From the cell containing the given text, extract its center point as [X, Y] coordinate. 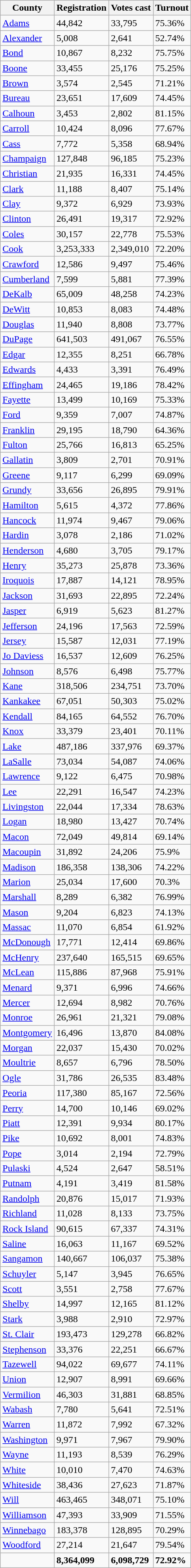
71.87% [172, 1485]
72.59% [172, 626]
10,424 [81, 128]
2,758 [131, 1289]
17,609 [131, 98]
69.02% [172, 1108]
17,771 [81, 942]
48,258 [131, 294]
318,506 [81, 686]
Pope [27, 1153]
140,667 [81, 1259]
76.70% [172, 716]
12,414 [131, 942]
16,547 [131, 792]
234,751 [131, 686]
10,010 [81, 1470]
79.54% [172, 1545]
2,545 [131, 83]
Douglas [27, 324]
22,037 [81, 1048]
81.12% [172, 1304]
69.09% [172, 475]
3,705 [131, 550]
10,146 [131, 1108]
8,539 [131, 1455]
70.98% [172, 776]
463,465 [81, 1500]
Pulaski [27, 1168]
Scott [27, 1289]
Shelby [27, 1304]
16,496 [81, 1033]
7,772 [81, 143]
Crawford [27, 264]
St. Clair [27, 1334]
Iroquois [27, 580]
79.06% [172, 520]
26,491 [81, 219]
22,895 [131, 596]
16,063 [81, 1244]
Macoupin [27, 852]
81.58% [172, 1184]
4,680 [81, 550]
5,008 [81, 38]
Cumberland [27, 279]
9,934 [131, 1123]
Clay [27, 204]
31,892 [81, 852]
25,878 [131, 565]
8,133 [131, 1214]
78.50% [172, 1063]
24,196 [81, 626]
74.48% [172, 309]
McLean [27, 972]
22,291 [81, 792]
Lake [27, 746]
Henderson [27, 550]
Warren [27, 1425]
79.08% [172, 1018]
5,147 [81, 1274]
Hancock [27, 520]
Livingston [27, 807]
25,176 [131, 68]
Cass [27, 143]
76.25% [172, 656]
33,455 [81, 68]
75.23% [172, 158]
8,657 [81, 1063]
23,401 [131, 731]
Coles [27, 234]
23,651 [81, 98]
22,044 [81, 807]
52.74% [172, 38]
Ogle [27, 1078]
68.85% [172, 1394]
4,191 [81, 1184]
Wayne [27, 1455]
DuPage [27, 339]
Adams [27, 23]
69.14% [172, 837]
90,615 [81, 1229]
Jasper [27, 611]
77.39% [172, 279]
487,186 [81, 746]
Washington [27, 1440]
26,895 [131, 490]
8,001 [131, 1138]
78.95% [172, 580]
Boone [27, 68]
Woodford [27, 1545]
49,814 [131, 837]
80.17% [172, 1123]
Jo Daviess [27, 656]
8,364,099 [81, 1560]
78.42% [172, 384]
69.66% [172, 1379]
Grundy [27, 490]
76.99% [172, 897]
70.74% [172, 822]
33,909 [131, 1515]
14,700 [81, 1108]
Ford [27, 415]
26,535 [131, 1078]
8,096 [131, 128]
72.56% [172, 1093]
4,372 [131, 505]
12,165 [131, 1304]
Clark [27, 189]
6,919 [81, 611]
Clinton [27, 219]
2,647 [131, 1168]
66.82% [172, 1334]
2,802 [131, 113]
8,232 [131, 53]
17,887 [81, 580]
64,552 [131, 716]
Franklin [27, 430]
8,991 [131, 1379]
84,165 [81, 716]
75.10% [172, 1500]
Whiteside [27, 1485]
31,786 [81, 1078]
85,167 [131, 1093]
75.14% [172, 189]
9,359 [81, 415]
72.24% [172, 596]
66.78% [172, 354]
Jackson [27, 596]
67.32% [172, 1425]
75.9% [172, 852]
Macon [27, 837]
67,051 [81, 701]
27,214 [81, 1545]
6,854 [131, 927]
6,929 [131, 204]
74.22% [172, 867]
2,349,010 [131, 249]
69,677 [131, 1364]
6,823 [131, 912]
69.86% [172, 942]
71.55% [172, 1515]
Marshall [27, 897]
5,641 [131, 1410]
3,419 [131, 1184]
19,317 [131, 219]
Rock Island [27, 1229]
9,122 [81, 776]
76.65% [172, 1274]
71.21% [172, 83]
7,780 [81, 1410]
Effingham [27, 384]
3,014 [81, 1153]
19,186 [131, 384]
White [27, 1470]
Sangamon [27, 1259]
66.67% [172, 1349]
96,185 [131, 158]
9,117 [81, 475]
Gallatin [27, 460]
72.51% [172, 1410]
115,886 [81, 972]
129,278 [131, 1334]
Hardin [27, 535]
Montgomery [27, 1033]
21,647 [131, 1545]
183,378 [81, 1530]
13,427 [131, 822]
11,028 [81, 1214]
237,640 [81, 957]
75.38% [172, 1259]
75.25% [172, 68]
Carroll [27, 128]
35,273 [81, 565]
3,078 [81, 535]
127,848 [81, 158]
Edgar [27, 354]
Brown [27, 83]
Randolph [27, 1199]
74.13% [172, 912]
46,303 [81, 1394]
33,376 [81, 1349]
72.97% [172, 1319]
74.87% [172, 415]
12,694 [81, 1003]
79.91% [172, 490]
11,193 [81, 1455]
18,790 [131, 430]
Richland [27, 1214]
22,778 [131, 234]
Fayette [27, 400]
78.63% [172, 807]
Bond [27, 53]
16,813 [131, 445]
Fulton [27, 445]
Kendall [27, 716]
54,087 [131, 761]
Turnout [172, 8]
117,380 [81, 1093]
77.19% [172, 641]
Mercer [27, 1003]
Stark [27, 1319]
20,876 [81, 1199]
6,475 [131, 776]
17,334 [131, 807]
2,186 [131, 535]
Piatt [27, 1123]
12,031 [131, 641]
Madison [27, 867]
47,393 [81, 1515]
DeWitt [27, 309]
Marion [27, 882]
Calhoun [27, 113]
75.33% [172, 400]
Saline [27, 1244]
Votes cast [131, 8]
Williamson [27, 1515]
McDonough [27, 942]
6,098,729 [131, 1560]
3,945 [131, 1274]
15,017 [131, 1199]
71.02% [172, 535]
14,997 [81, 1304]
13,499 [81, 400]
9,371 [81, 988]
77.86% [172, 505]
74.63% [172, 1470]
DeKalb [27, 294]
24,465 [81, 384]
Peoria [27, 1093]
Moultrie [27, 1063]
Wabash [27, 1410]
67,337 [131, 1229]
31,693 [81, 596]
186,358 [81, 867]
65.25% [172, 445]
106,037 [131, 1259]
Menard [27, 988]
69.52% [172, 1244]
8,808 [131, 324]
75.77% [172, 671]
4,524 [81, 1168]
61.92% [172, 927]
72.79% [172, 1153]
Alexander [27, 38]
12,355 [81, 354]
Champaign [27, 158]
75.02% [172, 701]
6,299 [131, 475]
10,853 [81, 309]
18,980 [81, 822]
70.02% [172, 1048]
3,551 [81, 1289]
21,935 [81, 173]
72.20% [172, 249]
64.36% [172, 430]
Bureau [27, 98]
70.11% [172, 731]
5,358 [131, 143]
Lee [27, 792]
Perry [27, 1108]
16,331 [131, 173]
15,587 [81, 641]
McHenry [27, 957]
74.11% [172, 1364]
26,961 [81, 1018]
LaSalle [27, 761]
Pike [27, 1138]
74.66% [172, 988]
38,436 [81, 1485]
73,034 [81, 761]
75.53% [172, 234]
81.27% [172, 611]
Registration [81, 8]
138,306 [131, 867]
Kankakee [27, 701]
71.93% [172, 1199]
25,034 [81, 882]
75.75% [172, 53]
7,470 [131, 1470]
12,609 [131, 656]
8,083 [131, 309]
30,157 [81, 234]
17,600 [131, 882]
7,967 [131, 1440]
9,497 [131, 264]
Kane [27, 686]
73.36% [172, 565]
76.49% [172, 369]
29,195 [81, 430]
9,204 [81, 912]
Putnam [27, 1184]
12,586 [81, 264]
33,656 [81, 490]
3,574 [81, 83]
Schuyler [27, 1274]
76.29% [172, 1455]
44,842 [81, 23]
75.36% [172, 23]
72,049 [81, 837]
Union [27, 1379]
6,796 [131, 1063]
Lawrence [27, 776]
6,996 [131, 988]
74.31% [172, 1229]
33,379 [81, 731]
73.70% [172, 686]
58.51% [172, 1168]
9,372 [81, 204]
70.29% [172, 1530]
Tazewell [27, 1364]
17,563 [131, 626]
165,515 [131, 957]
24,206 [131, 852]
16,537 [81, 656]
Edwards [27, 369]
Mason [27, 912]
6,382 [131, 897]
3,391 [131, 369]
70.3% [172, 882]
11,188 [81, 189]
73.75% [172, 1214]
12,391 [81, 1123]
2,641 [131, 38]
641,503 [81, 339]
84.08% [172, 1033]
79.90% [172, 1440]
15,430 [131, 1048]
69.65% [172, 957]
7,992 [131, 1425]
2,910 [131, 1319]
Winnebago [27, 1530]
10,867 [81, 53]
10,692 [81, 1138]
Jefferson [27, 626]
74.06% [172, 761]
70.91% [172, 460]
50,303 [131, 701]
5,881 [131, 279]
6,498 [131, 671]
22,251 [131, 1349]
County [27, 8]
7,599 [81, 279]
75.46% [172, 264]
Jersey [27, 641]
8,576 [81, 671]
491,067 [131, 339]
73.93% [172, 204]
8,251 [131, 354]
31,881 [131, 1394]
8,289 [81, 897]
Cook [27, 249]
3,809 [81, 460]
Greene [27, 475]
12,907 [81, 1379]
4,433 [81, 369]
74.83% [172, 1138]
9,467 [131, 520]
11,940 [81, 324]
Morgan [27, 1048]
70.76% [172, 1003]
27,623 [131, 1485]
Knox [27, 731]
25,766 [81, 445]
76.55% [172, 339]
Monroe [27, 1018]
2,194 [131, 1153]
73.77% [172, 324]
7,007 [131, 415]
68.94% [172, 143]
5,615 [81, 505]
193,473 [81, 1334]
9,971 [81, 1440]
33,795 [131, 23]
11,974 [81, 520]
11,070 [81, 927]
337,976 [131, 746]
8,407 [131, 189]
10,169 [131, 400]
94,022 [81, 1364]
65,009 [81, 294]
Henry [27, 565]
8,982 [131, 1003]
3,253,333 [81, 249]
Johnson [27, 671]
Stephenson [27, 1349]
14,121 [131, 580]
69.37% [172, 746]
83.48% [172, 1078]
13,870 [131, 1033]
Will [27, 1500]
Hamilton [27, 505]
3,988 [81, 1319]
75.91% [172, 972]
Vermilion [27, 1394]
87,968 [131, 972]
11,872 [81, 1425]
3,453 [81, 113]
79.17% [172, 550]
Massac [27, 927]
128,895 [131, 1530]
21,321 [131, 1018]
Logan [27, 822]
11,167 [131, 1244]
348,071 [131, 1500]
5,623 [131, 611]
Christian [27, 173]
2,701 [131, 460]
81.15% [172, 113]
